Output the (X, Y) coordinate of the center of the cell containing the given text.  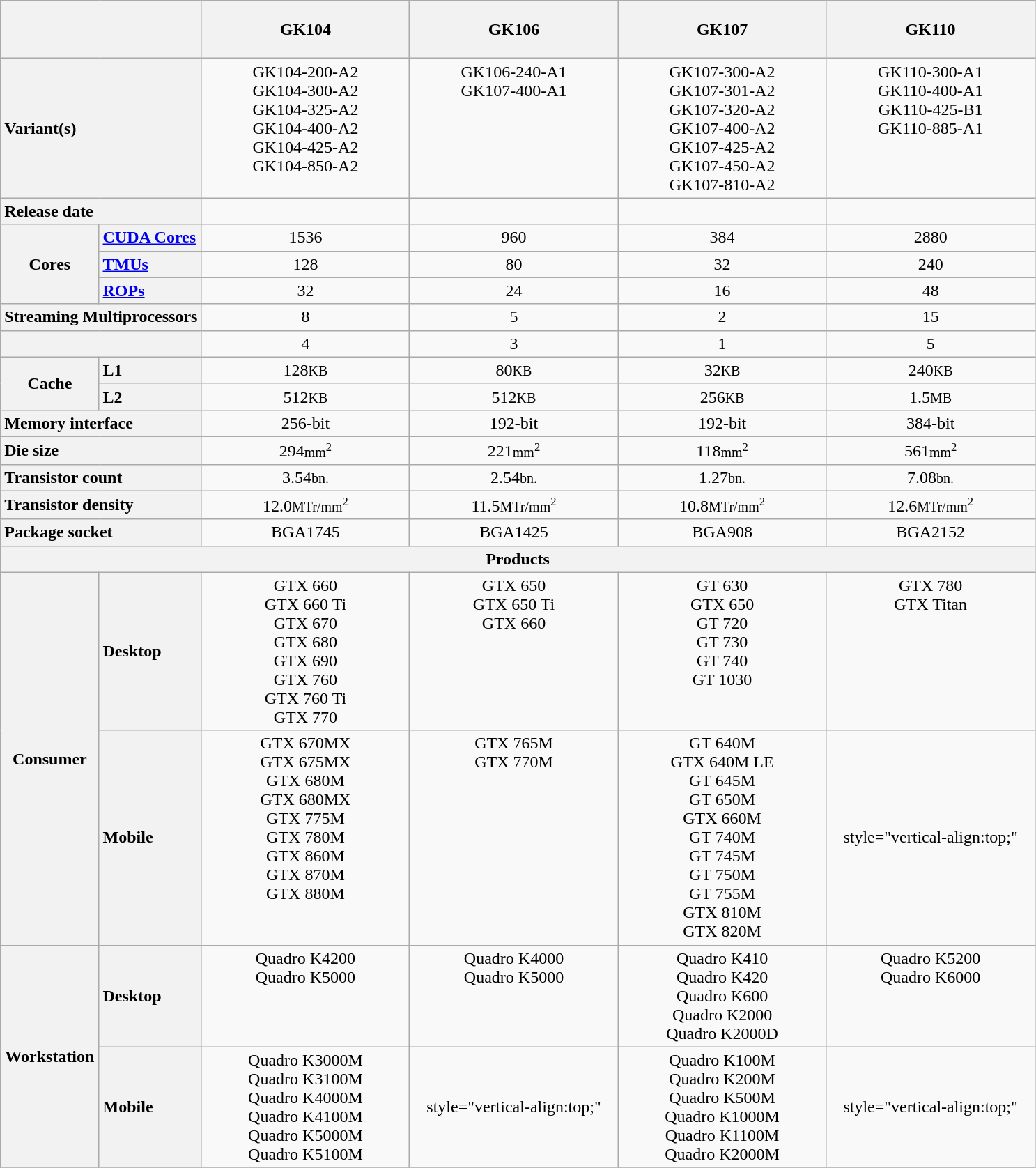
L2 (150, 397)
Memory interface (101, 423)
Quadro K3000M Quadro K3100M Quadro K4000M Quadro K4100M Quadro K5000M Quadro K5100M (305, 1107)
CUDA Cores (150, 238)
Transistor density (101, 505)
Package socket (101, 532)
Quadro K4200 Quadro K5000 (305, 996)
384 (722, 238)
2 (722, 317)
TMUs (150, 264)
384-bit (931, 423)
960 (514, 238)
4 (305, 344)
BGA2152 (931, 532)
GK104-200-A2 GK104-300-A2 GK104-325-A2 GK104-400-A2 GK104-425-A2 GK104-850-A2 (305, 128)
GTX 660 GTX 660 Ti GTX 670 GTX 680 GTX 690 GTX 760 GTX 760 Ti GTX 770 (305, 651)
294mm2 (305, 450)
Variant(s) (101, 128)
240 (931, 264)
2880 (931, 238)
16 (722, 291)
GK106 (514, 29)
Products (518, 559)
80 (514, 264)
48 (931, 291)
GK110 (931, 29)
80KB (514, 370)
24 (514, 291)
Quadro K5200 Quadro K6000 (931, 996)
Cache (50, 383)
GK104 (305, 29)
256-bit (305, 423)
8 (305, 317)
Consumer (50, 758)
1.27bn. (722, 478)
12.0MTr/mm2 (305, 505)
256KB (722, 397)
GTX 670MX GTX 675MX GTX 680M GTX 680MX GTX 775M GTX 780M GTX 860M GTX 870M GTX 880M (305, 838)
128KB (305, 370)
7.08bn. (931, 478)
ROPs (150, 291)
12.6MTr/mm2 (931, 505)
Die size (101, 450)
GT 630 GTX 650 GT 720 GT 730 GT 740 GT 1030 (722, 651)
BGA908 (722, 532)
BGA1425 (514, 532)
118mm2 (722, 450)
GT 640M GTX 640M LE GT 645M GT 650M GTX 660M GT 740M GT 745M GT 750M GT 755M GTX 810M GTX 820M (722, 838)
561mm2 (931, 450)
L1 (150, 370)
Cores (50, 264)
221mm2 (514, 450)
Streaming Multiprocessors (101, 317)
GTX 650 GTX 650 Ti GTX 660 (514, 651)
Quadro K4000 Quadro K5000 (514, 996)
Transistor count (101, 478)
Quadro K410 Quadro K420 Quadro K600 Quadro K2000 Quadro K2000D (722, 996)
GTX 765M GTX 770M (514, 838)
GK107-300-A2 GK107-301-A2 GK107-320-A2 GK107-400-A2 GK107-425-A2 GK107-450-A2 GK107-810-A2 (722, 128)
11.5MTr/mm2 (514, 505)
1 (722, 344)
1.5MB (931, 397)
3 (514, 344)
10.8MTr/mm2 (722, 505)
1536 (305, 238)
GK110-300-A1 GK110-400-A1 GK110-425-B1 GK110-885-A1 (931, 128)
GTX 780 GTX Titan (931, 651)
3.54bn. (305, 478)
Release date (101, 211)
2.54bn. (514, 478)
240KB (931, 370)
15 (931, 317)
GK106-240-A1 GK107-400-A1 (514, 128)
GK107 (722, 29)
32KB (722, 370)
Quadro K100M Quadro K200M Quadro K500M Quadro K1000M Quadro K1100M Quadro K2000M (722, 1107)
128 (305, 264)
BGA1745 (305, 532)
Workstation (50, 1056)
